Scan for the cell matching the given text and deliver its (x, y) coordinate at center. 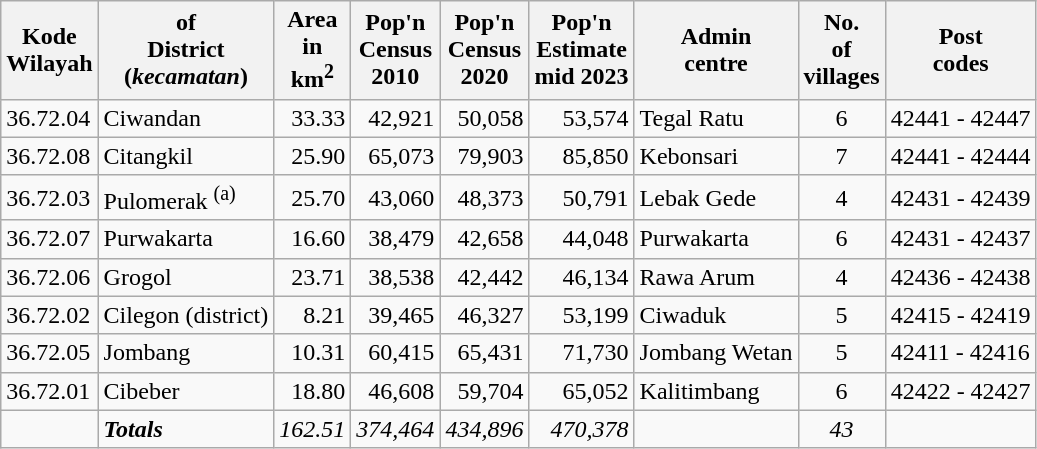
25.90 (312, 156)
53,199 (582, 315)
36.72.06 (50, 277)
Kebonsari (716, 156)
36.72.01 (50, 391)
71,730 (582, 353)
Kode Wilayah (50, 50)
Jombang (186, 353)
44,048 (582, 239)
46,134 (582, 277)
46,608 (396, 391)
Area in km2 (312, 50)
16.60 (312, 239)
36.72.02 (50, 315)
Postcodes (960, 50)
42422 - 42427 (960, 391)
60,415 (396, 353)
36.72.03 (50, 198)
38,538 (396, 277)
23.71 (312, 277)
Tegal Ratu (716, 118)
42,658 (484, 239)
43,060 (396, 198)
36.72.04 (50, 118)
Citangkil (186, 156)
65,073 (396, 156)
25.70 (312, 198)
42441 - 42444 (960, 156)
79,903 (484, 156)
Pop'nCensus2020 (484, 50)
Pop'nCensus2010 (396, 50)
Jombang Wetan (716, 353)
42,442 (484, 277)
Totals (186, 429)
8.21 (312, 315)
10.31 (312, 353)
42431 - 42437 (960, 239)
Grogol (186, 277)
Lebak Gede (716, 198)
50,791 (582, 198)
42431 - 42439 (960, 198)
33.33 (312, 118)
38,479 (396, 239)
42411 - 42416 (960, 353)
42415 - 42419 (960, 315)
59,704 (484, 391)
65,052 (582, 391)
85,850 (582, 156)
39,465 (396, 315)
Ciwaduk (716, 315)
162.51 (312, 429)
42436 - 42438 (960, 277)
ofDistrict(kecamatan) (186, 50)
No.ofvillages (842, 50)
46,327 (484, 315)
36.72.08 (50, 156)
36.72.05 (50, 353)
65,431 (484, 353)
18.80 (312, 391)
7 (842, 156)
470,378 (582, 429)
50,058 (484, 118)
48,373 (484, 198)
Pulomerak (a) (186, 198)
Admincentre (716, 50)
43 (842, 429)
Pop'nEstimatemid 2023 (582, 50)
36.72.07 (50, 239)
374,464 (396, 429)
42441 - 42447 (960, 118)
Cibeber (186, 391)
Cilegon (district) (186, 315)
53,574 (582, 118)
Kalitimbang (716, 391)
434,896 (484, 429)
Ciwandan (186, 118)
42,921 (396, 118)
Rawa Arum (716, 277)
